Search for the cell housing the specified text and yield its (X, Y) center coordinate. 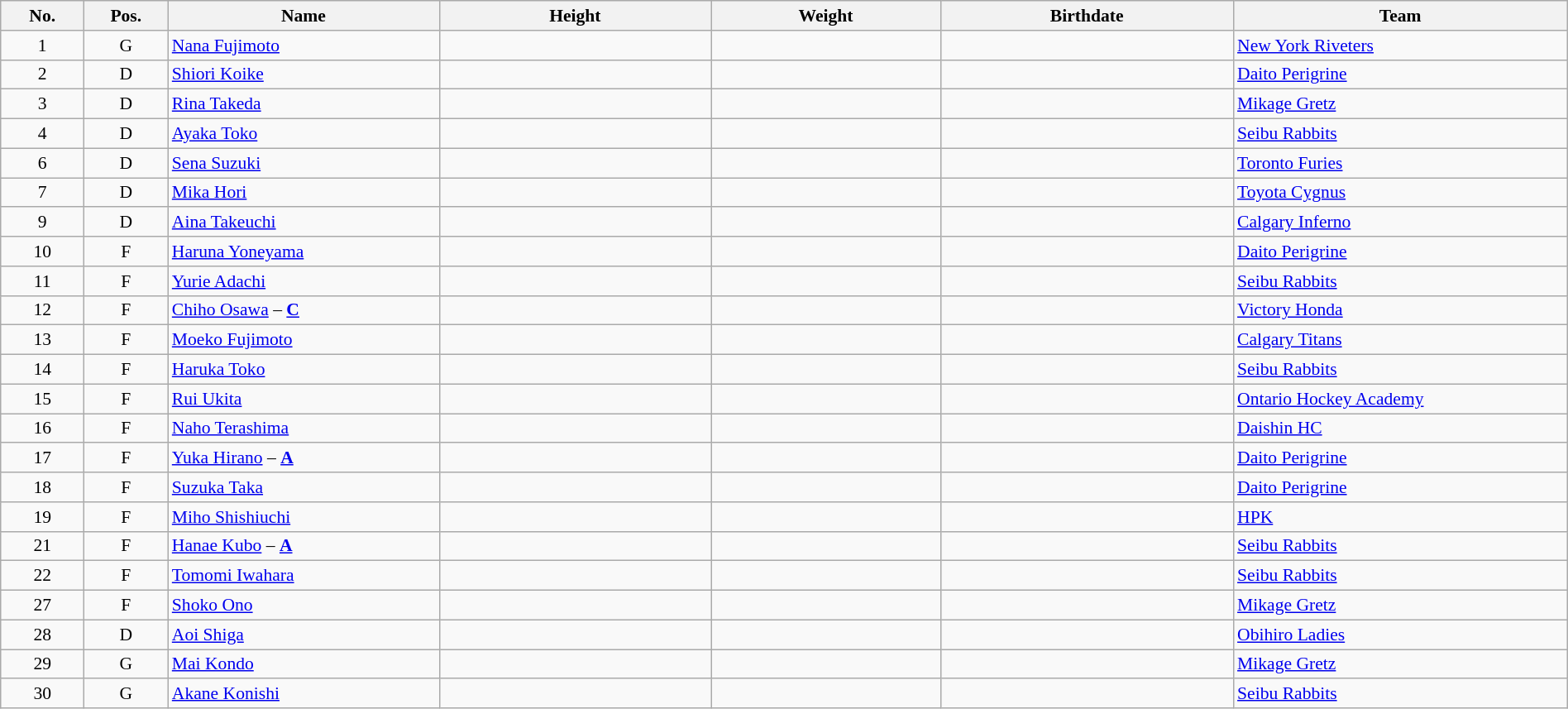
New York Riveters (1400, 46)
28 (43, 635)
Name (304, 16)
Mai Kondo (304, 664)
15 (43, 399)
Shoko Ono (304, 606)
11 (43, 281)
Sena Suzuki (304, 163)
Ontario Hockey Academy (1400, 399)
Toronto Furies (1400, 163)
Hanae Kubo – A (304, 546)
Yuka Hirano – A (304, 458)
18 (43, 487)
HPK (1400, 517)
Aina Takeuchi (304, 223)
Haruka Toko (304, 370)
Naho Terashima (304, 429)
7 (43, 193)
13 (43, 340)
Suzuka Taka (304, 487)
4 (43, 134)
1 (43, 46)
29 (43, 664)
Daishin HC (1400, 429)
10 (43, 252)
21 (43, 546)
Height (575, 16)
Moeko Fujimoto (304, 340)
30 (43, 694)
Mika Hori (304, 193)
Obihiro Ladies (1400, 635)
Calgary Inferno (1400, 223)
Tomomi Iwahara (304, 576)
12 (43, 310)
Aoi Shiga (304, 635)
14 (43, 370)
Nana Fujimoto (304, 46)
Victory Honda (1400, 310)
17 (43, 458)
Ayaka Toko (304, 134)
Pos. (126, 16)
16 (43, 429)
Team (1400, 16)
27 (43, 606)
Shiori Koike (304, 74)
Rina Takeda (304, 104)
22 (43, 576)
Haruna Yoneyama (304, 252)
Birthdate (1087, 16)
Akane Konishi (304, 694)
No. (43, 16)
9 (43, 223)
6 (43, 163)
Weight (826, 16)
Yurie Adachi (304, 281)
3 (43, 104)
Calgary Titans (1400, 340)
Chiho Osawa – C (304, 310)
Miho Shishiuchi (304, 517)
Rui Ukita (304, 399)
2 (43, 74)
Toyota Cygnus (1400, 193)
19 (43, 517)
